Capture the cell that displays the provided text and extract its [X, Y] central coordinate. 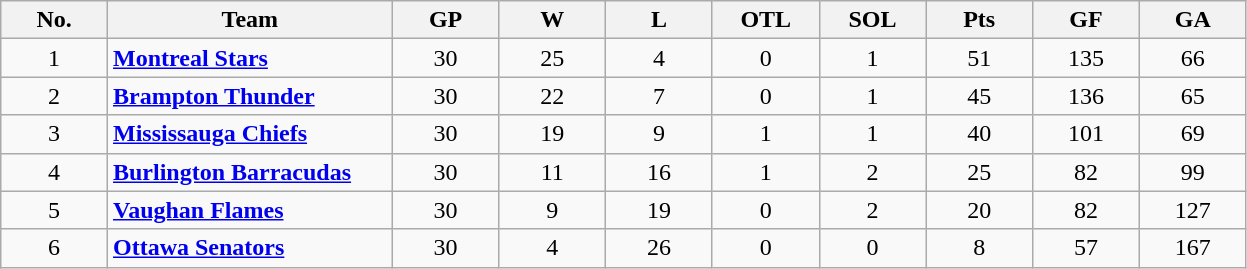
OTL [766, 20]
7 [660, 96]
Brampton Thunder [250, 96]
GP [446, 20]
65 [1192, 96]
SOL [872, 20]
57 [1086, 248]
22 [552, 96]
Mississauga Chiefs [250, 134]
5 [54, 210]
Montreal Stars [250, 58]
99 [1192, 172]
Ottawa Senators [250, 248]
Pts [980, 20]
11 [552, 172]
W [552, 20]
Burlington Barracudas [250, 172]
40 [980, 134]
127 [1192, 210]
No. [54, 20]
GA [1192, 20]
8 [980, 248]
Vaughan Flames [250, 210]
26 [660, 248]
3 [54, 134]
136 [1086, 96]
51 [980, 58]
69 [1192, 134]
167 [1192, 248]
16 [660, 172]
20 [980, 210]
101 [1086, 134]
Team [250, 20]
66 [1192, 58]
135 [1086, 58]
45 [980, 96]
GF [1086, 20]
6 [54, 248]
L [660, 20]
